Return [X, Y] of the center of cell containing provided text 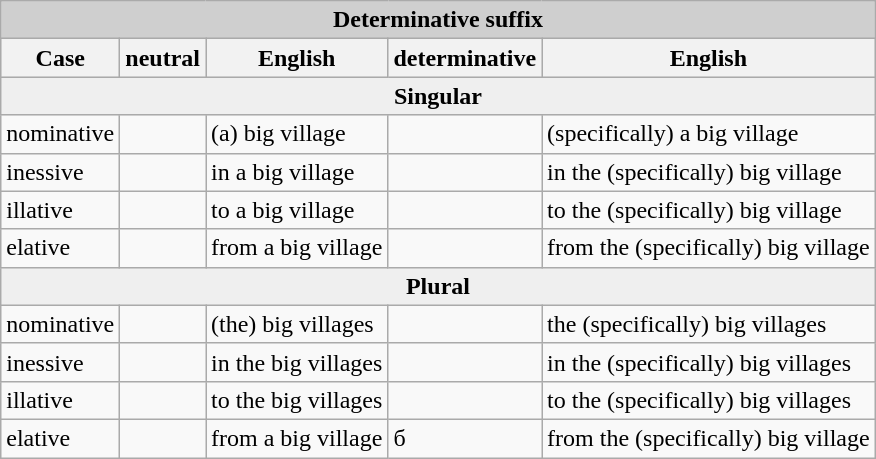
Determinative suffix [438, 20]
in a big village [297, 172]
(specifically) a big village [709, 134]
in the big villages [297, 362]
in the (specifically) big village [709, 172]
the (specifically) big villages [709, 324]
Plural [438, 286]
in the (specifically) big villages [709, 362]
to the big villages [297, 400]
to the (specifically) big village [709, 210]
Case [60, 58]
to a big village [297, 210]
to the (specifically) big villages [709, 400]
(the) big villages [297, 324]
б [465, 438]
determinative [465, 58]
Singular [438, 96]
(a) big village [297, 134]
neutral [163, 58]
